Search for the cell housing the specified text and yield its (X, Y) center coordinate. 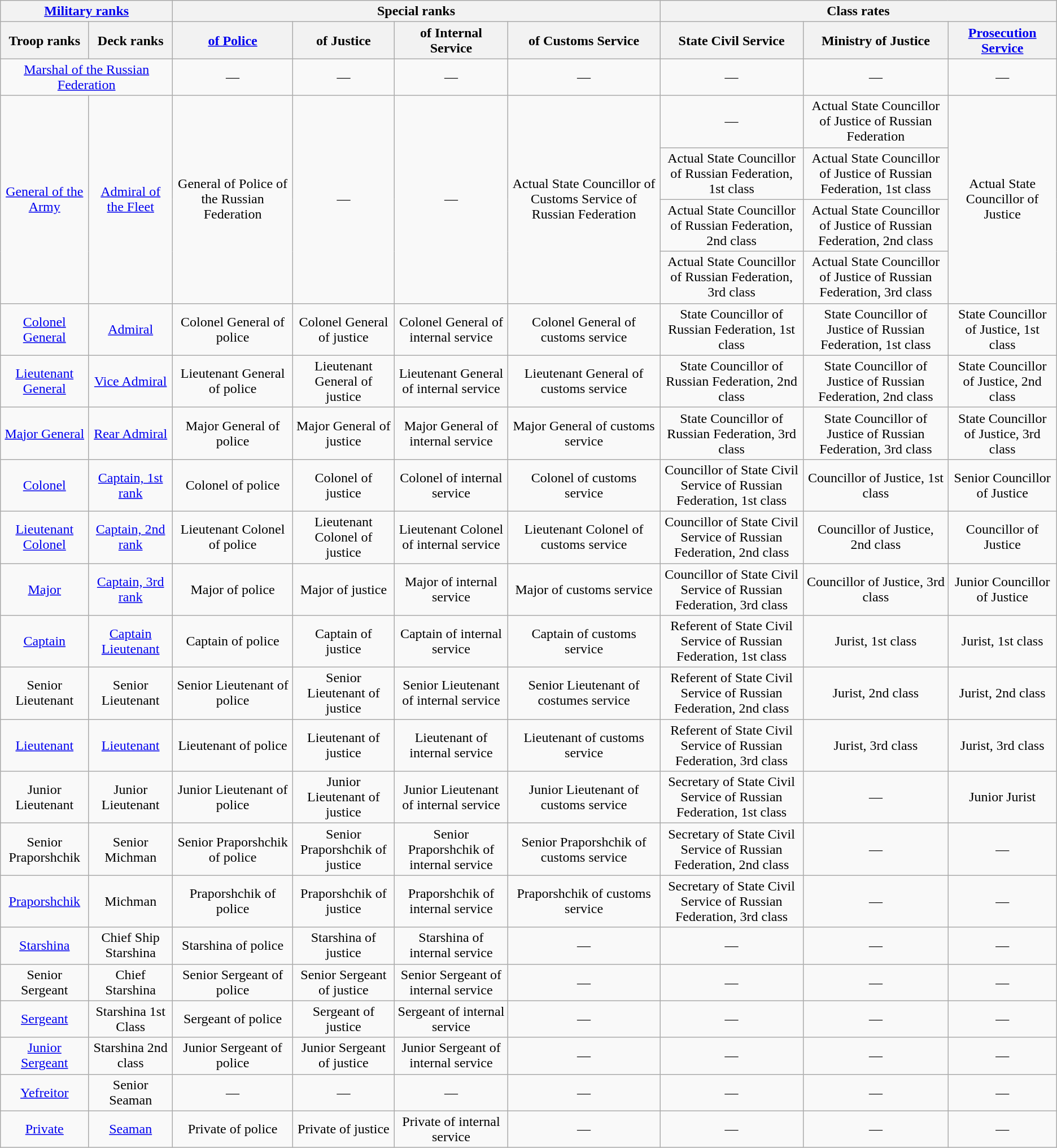
Junior Lieutenant of customs service (584, 797)
Lieutenant Colonel of justice (344, 537)
Major of internal service (451, 590)
Councillor of State Civil Service of Russian Federation, 3rd class (732, 590)
Chief Starshina (131, 983)
Captain of customs service (584, 641)
Captain of internal service (451, 641)
Private (45, 1129)
Colonel General of customs service (584, 329)
of Police (233, 41)
State Councillor of Russian Federation, 1st class (732, 329)
Senior Praporshchik (45, 849)
Colonel of justice (344, 485)
Colonel of police (233, 485)
Senior Praporshchik of justice (344, 849)
Colonel (45, 485)
State Councillor of Justice of Russian Federation, 2nd class (876, 381)
Actual State Councillor of Justice of Russian Federation, 1st class (876, 173)
Major of justice (344, 590)
Lieutenant Colonel (45, 537)
General of the Army (45, 199)
Michman (131, 901)
Major of police (233, 590)
of Internal Service (451, 41)
Actual State Councillor of Justice of Russian Federation, 2nd class (876, 225)
Junior Sergeant (45, 1056)
Military ranks (87, 11)
Senior Lieutenant of costumes service (584, 693)
Lieutenant General of internal service (451, 381)
Captain of police (233, 641)
Senior Sergeant of police (233, 983)
Major of customs service (584, 590)
Lieutenant of justice (344, 745)
Marshal of the Russian Federation (87, 77)
Praporshchik of police (233, 901)
Troop ranks (45, 41)
Lieutenant General of customs service (584, 381)
Senior Sergeant of internal service (451, 983)
Seaman (131, 1129)
Senior Sergeant of justice (344, 983)
Councillor of Justice (1002, 537)
Private of justice (344, 1129)
Senior Michman (131, 849)
State Councillor of Justice, 3rd class (1002, 433)
Colonel of customs service (584, 485)
State Councillor of Justice of Russian Federation, 3rd class (876, 433)
Praporshchik of customs service (584, 901)
Junior Sergeant of internal service (451, 1056)
Major General of justice (344, 433)
Councillor of Justice, 3rd class (876, 590)
Major General of police (233, 433)
Yefreitor (45, 1092)
Lieutenant Colonel of internal service (451, 537)
Secretary of State Civil Service of Russian Federation, 2nd class (732, 849)
Sergeant of police (233, 1019)
Actual State Councillor of Russian Federation, 1st class (732, 173)
Actual State Councillor of Justice (1002, 199)
Secretary of State Civil Service of Russian Federation, 1st class (732, 797)
Junior Sergeant of police (233, 1056)
Actual State Councillor of Justice of Russian Federation, 3rd class (876, 277)
Starshina of police (233, 945)
Lieutenant General of police (233, 381)
Private of police (233, 1129)
Class rates (858, 11)
Senior Councillor of Justice (1002, 485)
Junior Councillor of Justice (1002, 590)
Actual State Councillor of Justice of Russian Federation (876, 121)
General of Police of the Russian Federation (233, 199)
Captain of justice (344, 641)
Senior Praporshchik of internal service (451, 849)
Secretary of State Civil Service of Russian Federation, 3rd class (732, 901)
Major General (45, 433)
Councillor of Justice, 2nd class (876, 537)
Senior Lieutenant of justice (344, 693)
Major General of internal service (451, 433)
Rear Admiral (131, 433)
Praporshchik of internal service (451, 901)
Chief Ship Starshina (131, 945)
Lieutenant Colonel of police (233, 537)
State Councillor of Russian Federation, 3rd class (732, 433)
Lieutenant of customs service (584, 745)
Junior Lieutenant of justice (344, 797)
Referent of State Civil Service of Russian Federation, 3rd class (732, 745)
of Customs Service (584, 41)
Colonel General of police (233, 329)
State Councillor of Justice, 1st class (1002, 329)
Lieutenant of internal service (451, 745)
Actual State Councillor of Customs Service of Russian Federation (584, 199)
Junior Jurist (1002, 797)
State Councillor of Justice, 2nd class (1002, 381)
Deck ranks (131, 41)
Starshina 2nd class (131, 1056)
Special ranks (417, 11)
Junior Sergeant of justice (344, 1056)
Senior Seaman (131, 1092)
Major (45, 590)
Colonel General of internal service (451, 329)
Senior Lieutenant of internal service (451, 693)
Admiral of the Fleet (131, 199)
Captain, 2nd rank (131, 537)
Admiral (131, 329)
Senior Praporshchik of customs service (584, 849)
Junior Lieutenant of police (233, 797)
State Councillor of Russian Federation, 2nd class (732, 381)
Starshina 1st Class (131, 1019)
Praporshchik (45, 901)
Private of internal service (451, 1129)
Praporshchik of justice (344, 901)
State Councillor of Justice of Russian Federation, 1st class (876, 329)
Prosecution Service (1002, 41)
Sergeant (45, 1019)
Starshina (45, 945)
Colonel General (45, 329)
Colonel of internal service (451, 485)
Captain Lieutenant (131, 641)
Senior Sergeant (45, 983)
Senior Praporshchik of police (233, 849)
of Justice (344, 41)
Colonel General of justice (344, 329)
Junior Lieutenant of internal service (451, 797)
Referent of State Civil Service of Russian Federation, 1st class (732, 641)
Referent of State Civil Service of Russian Federation, 2nd class (732, 693)
Sergeant of internal service (451, 1019)
Vice Admiral (131, 381)
Captain (45, 641)
Major General of customs service (584, 433)
Starshina of justice (344, 945)
Ministry of Justice (876, 41)
Captain, 3rd rank (131, 590)
Councillor of State Civil Service of Russian Federation, 2nd class (732, 537)
Actual State Councillor of Russian Federation, 3rd class (732, 277)
Lieutenant General of justice (344, 381)
Lieutenant Colonel of customs service (584, 537)
Starshina of internal service (451, 945)
Councillor of State Civil Service of Russian Federation, 1st class (732, 485)
Captain, 1st rank (131, 485)
Sergeant of justice (344, 1019)
Lieutenant of police (233, 745)
State Civil Service (732, 41)
Actual State Councillor of Russian Federation, 2nd class (732, 225)
Senior Lieutenant of police (233, 693)
Councillor of Justice, 1st class (876, 485)
Lieutenant General (45, 381)
